Provide the [x, y] coordinate of the cell's center where the given text is located.  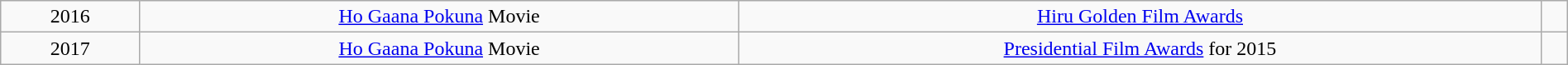
2017 [70, 48]
2016 [70, 17]
Hiru Golden Film Awards [1140, 17]
Presidential Film Awards for 2015 [1140, 48]
